Locate the cell with the specified text and output its (x, y) center coordinate. 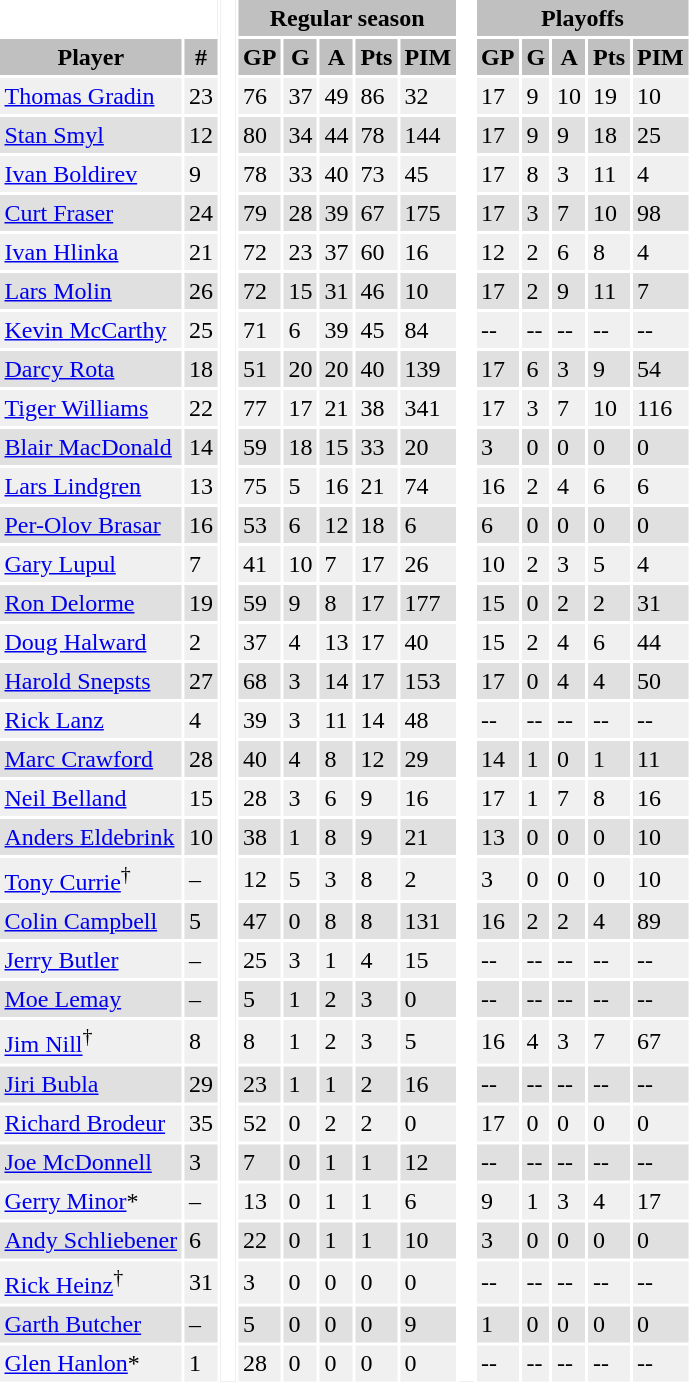
Joe McDonnell (91, 1162)
Jiri Bubla (91, 1084)
50 (661, 681)
139 (428, 369)
54 (661, 369)
49 (336, 96)
Thomas Gradin (91, 96)
131 (428, 921)
60 (376, 252)
Anders Eldebrink (91, 837)
341 (428, 408)
52 (260, 1123)
# (202, 57)
Kevin McCarthy (91, 330)
Rick Lanz (91, 720)
80 (260, 135)
Harold Snepsts (91, 681)
Jim Nill† (91, 1041)
48 (428, 720)
73 (376, 174)
Playoffs (583, 18)
98 (661, 213)
Per-Olov Brasar (91, 525)
32 (428, 96)
75 (260, 486)
53 (260, 525)
24 (202, 213)
Tiger Williams (91, 408)
79 (260, 213)
Richard Brodeur (91, 1123)
144 (428, 135)
Tony Currie† (91, 879)
Curt Fraser (91, 213)
Lars Lindgren (91, 486)
Player (91, 57)
Rick Heinz† (91, 1282)
Darcy Rota (91, 369)
177 (428, 603)
175 (428, 213)
84 (428, 330)
Neil Belland (91, 798)
Jerry Butler (91, 960)
Gerry Minor* (91, 1201)
Garth Butcher (91, 1324)
76 (260, 96)
Andy Schliebener (91, 1240)
Lars Molin (91, 291)
Ivan Hlinka (91, 252)
34 (300, 135)
Blair MacDonald (91, 447)
47 (260, 921)
Ivan Boldirev (91, 174)
Marc Crawford (91, 759)
41 (260, 564)
Ron Delorme (91, 603)
46 (376, 291)
51 (260, 369)
71 (260, 330)
Colin Campbell (91, 921)
68 (260, 681)
Moe Lemay (91, 999)
89 (661, 921)
35 (202, 1123)
153 (428, 681)
86 (376, 96)
116 (661, 408)
Gary Lupul (91, 564)
27 (202, 681)
Stan Smyl (91, 135)
74 (428, 486)
Doug Halward (91, 642)
77 (260, 408)
Regular season (348, 18)
Glen Hanlon* (91, 1363)
